Identify which cell holds the provided text, then report its [x, y] central coordinate. 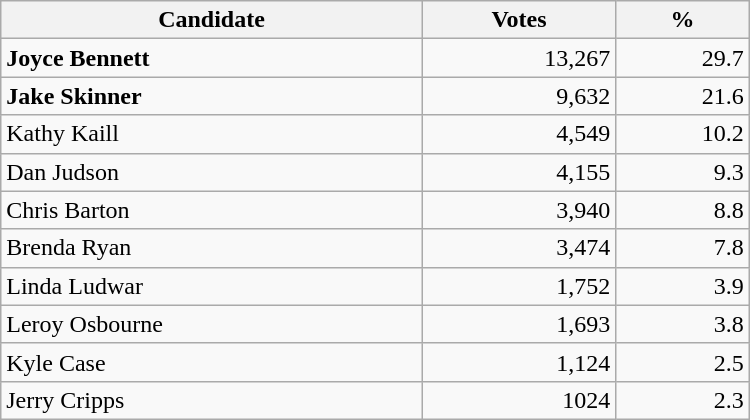
Votes [519, 20]
4,155 [519, 172]
9,632 [519, 96]
10.2 [682, 134]
Joyce Bennett [212, 58]
Kyle Case [212, 362]
1024 [519, 400]
1,752 [519, 286]
2.3 [682, 400]
3.9 [682, 286]
3,940 [519, 210]
29.7 [682, 58]
3,474 [519, 248]
% [682, 20]
Jerry Cripps [212, 400]
1,124 [519, 362]
Kathy Kaill [212, 134]
8.8 [682, 210]
9.3 [682, 172]
2.5 [682, 362]
3.8 [682, 324]
1,693 [519, 324]
Candidate [212, 20]
21.6 [682, 96]
4,549 [519, 134]
13,267 [519, 58]
Chris Barton [212, 210]
Jake Skinner [212, 96]
7.8 [682, 248]
Dan Judson [212, 172]
Leroy Osbourne [212, 324]
Linda Ludwar [212, 286]
Brenda Ryan [212, 248]
